Find where the given text appears and provide that cell's center as (X, Y) coordinate. 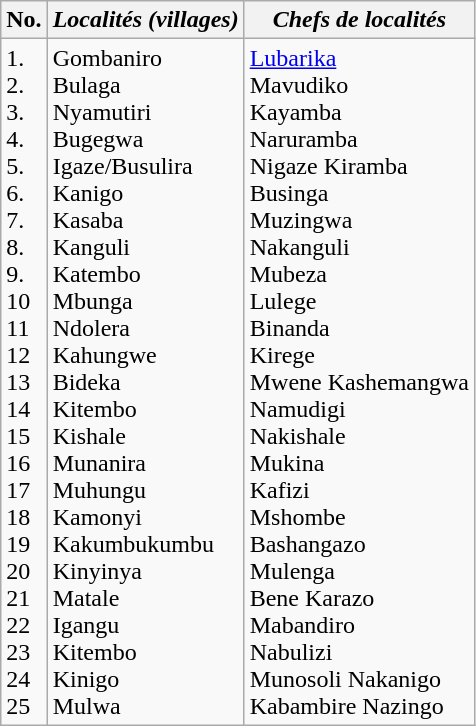
1.2.3.4.5.6.7.8.9.10111213141516171819202122232425 (24, 382)
Localités (villages) (146, 20)
No. (24, 20)
Chefs de localités (359, 20)
